Detect which cell encompasses the target text, then output its (X, Y) center coordinate. 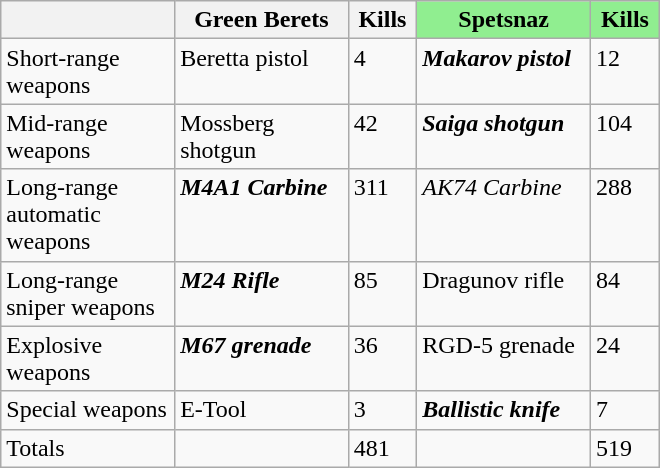
36 (382, 358)
42 (382, 136)
24 (626, 358)
Dragunov rifle (504, 294)
M24 Rifle (262, 294)
85 (382, 294)
Totals (88, 448)
M67 grenade (262, 358)
12 (626, 72)
Long-range sniper weapons (88, 294)
4 (382, 72)
Mid-range weapons (88, 136)
Special weapons (88, 410)
481 (382, 448)
Makarov pistol (504, 72)
Green Berets (262, 20)
Beretta pistol (262, 72)
84 (626, 294)
Saiga shotgun (504, 136)
Short-range weapons (88, 72)
519 (626, 448)
AK74 Carbine (504, 215)
311 (382, 215)
288 (626, 215)
Spetsnaz (504, 20)
Mossberg shotgun (262, 136)
RGD-5 grenade (504, 358)
Explosive weapons (88, 358)
E-Tool (262, 410)
7 (626, 410)
Ballistic knife (504, 410)
3 (382, 410)
M4A1 Carbine (262, 215)
Long-range automatic weapons (88, 215)
104 (626, 136)
